Search for the cell housing the specified text and yield its (X, Y) center coordinate. 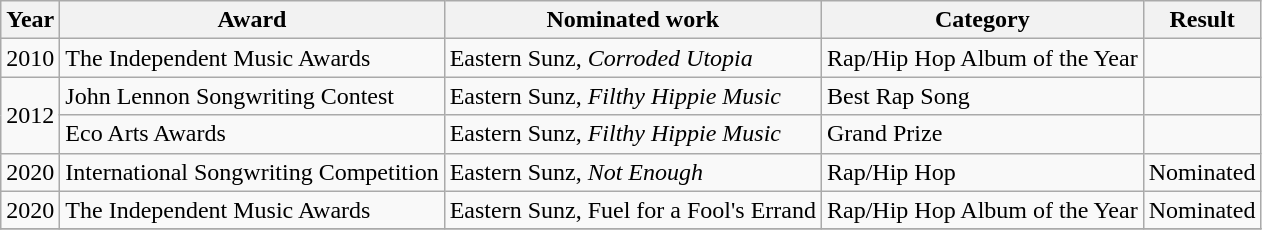
2010 (30, 58)
Award (252, 20)
Eco Arts Awards (252, 134)
Rap/Hip Hop (982, 172)
Eastern Sunz, Corroded Utopia (632, 58)
International Songwriting Competition (252, 172)
Eastern Sunz, Not Enough (632, 172)
Category (982, 20)
John Lennon Songwriting Contest (252, 96)
Result (1202, 20)
Best Rap Song (982, 96)
Nominated work (632, 20)
2012 (30, 115)
Eastern Sunz, Fuel for a Fool's Errand (632, 210)
Grand Prize (982, 134)
Year (30, 20)
